Output the [X, Y] coordinate of the center of the cell containing the given text.  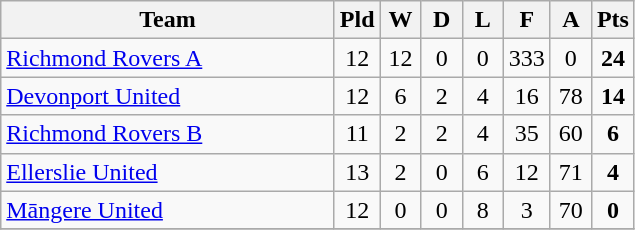
W [400, 20]
Devonport United [168, 96]
D [442, 20]
13 [357, 172]
Māngere United [168, 210]
78 [570, 96]
16 [526, 96]
A [570, 20]
14 [612, 96]
Richmond Rovers A [168, 58]
8 [482, 210]
35 [526, 134]
60 [570, 134]
F [526, 20]
3 [526, 210]
333 [526, 58]
L [482, 20]
70 [570, 210]
Pts [612, 20]
Team [168, 20]
71 [570, 172]
11 [357, 134]
Pld [357, 20]
24 [612, 58]
Richmond Rovers B [168, 134]
Ellerslie United [168, 172]
